Scan for the cell matching the given text and deliver its (X, Y) coordinate at center. 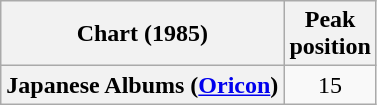
Chart (1985) (142, 34)
15 (330, 85)
Peak position (330, 34)
Japanese Albums (Oricon) (142, 85)
